Extract the [X, Y] coordinate from the center of the cell holding the provided text.  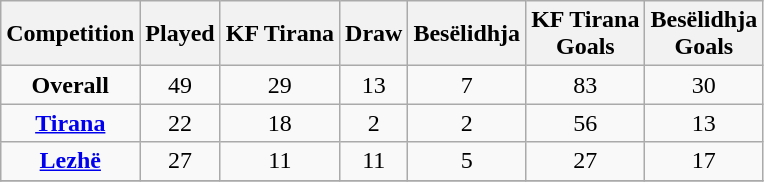
Overall [70, 85]
18 [280, 123]
Lezhë [70, 161]
Besëlidhja Goals [704, 34]
Besëlidhja [467, 34]
Draw [374, 34]
29 [280, 85]
56 [586, 123]
KF Tirana Goals [586, 34]
5 [467, 161]
Tirana [70, 123]
Competition [70, 34]
17 [704, 161]
30 [704, 85]
22 [180, 123]
7 [467, 85]
83 [586, 85]
Played [180, 34]
49 [180, 85]
KF Tirana [280, 34]
